Identify which cell holds the provided text, then report its (X, Y) central coordinate. 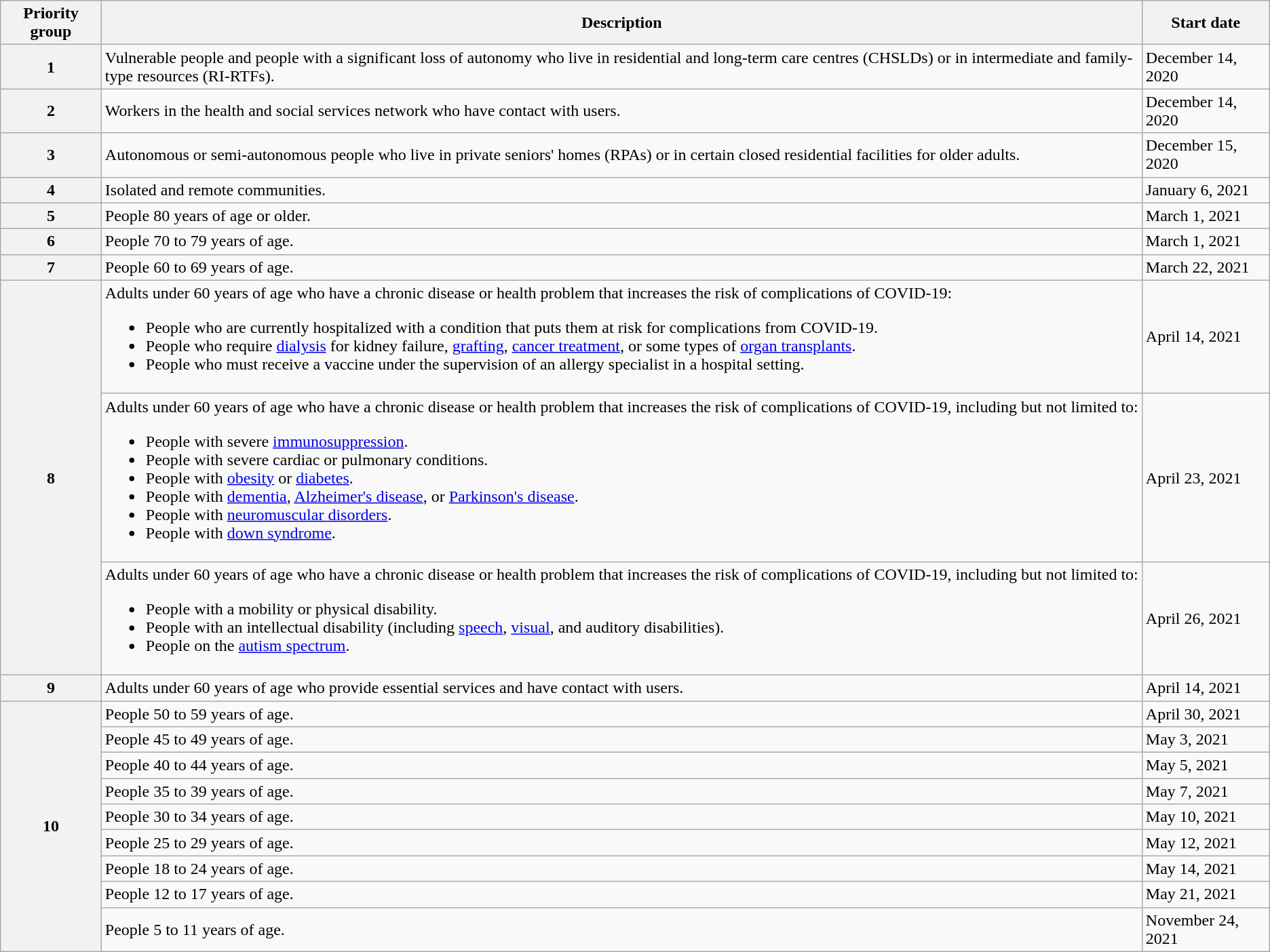
May 7, 2021 (1206, 791)
7 (52, 267)
People 45 to 49 years of age. (621, 740)
People 70 to 79 years of age. (621, 241)
People 25 to 29 years of age. (621, 843)
6 (52, 241)
People 60 to 69 years of age. (621, 267)
December 15, 2020 (1206, 155)
April 30, 2021 (1206, 714)
8 (52, 477)
People 12 to 17 years of age. (621, 894)
Isolated and remote communities. (621, 190)
Start date (1206, 23)
9 (52, 688)
May 5, 2021 (1206, 766)
4 (52, 190)
People 50 to 59 years of age. (621, 714)
Workers in the health and social services network who have contact with users. (621, 111)
People 18 to 24 years of age. (621, 869)
1 (52, 66)
April 26, 2021 (1206, 618)
April 23, 2021 (1206, 477)
10 (52, 827)
May 10, 2021 (1206, 817)
People 80 years of age or older. (621, 216)
November 24, 2021 (1206, 929)
March 22, 2021 (1206, 267)
May 3, 2021 (1206, 740)
5 (52, 216)
May 14, 2021 (1206, 869)
Description (621, 23)
2 (52, 111)
People 30 to 34 years of age. (621, 817)
Priority group (52, 23)
May 12, 2021 (1206, 843)
May 21, 2021 (1206, 894)
People 35 to 39 years of age. (621, 791)
3 (52, 155)
January 6, 2021 (1206, 190)
People 40 to 44 years of age. (621, 766)
People 5 to 11 years of age. (621, 929)
Adults under 60 years of age who provide essential services and have contact with users. (621, 688)
Autonomous or semi-autonomous people who live in private seniors' homes (RPAs) or in certain closed residential facilities for older adults. (621, 155)
